Return [X, Y] of the center of cell containing provided text 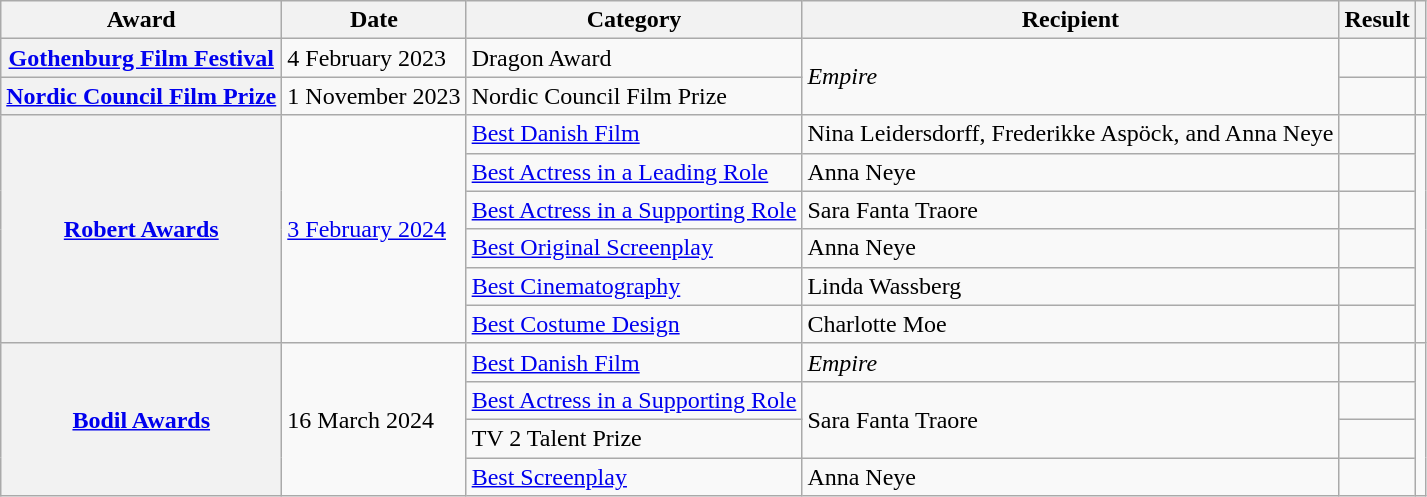
Award [142, 20]
Dragon Award [634, 58]
Charlotte Moe [1070, 324]
Best Screenplay [634, 477]
4 February 2023 [374, 58]
Linda Wassberg [1070, 286]
Date [374, 20]
Bodil Awards [142, 419]
1 November 2023 [374, 96]
TV 2 Talent Prize [634, 438]
Recipient [1070, 20]
Result [1377, 20]
Best Costume Design [634, 324]
Category [634, 20]
Gothenburg Film Festival [142, 58]
3 February 2024 [374, 229]
Best Actress in a Leading Role [634, 172]
Robert Awards [142, 229]
Best Original Screenplay [634, 248]
Nina Leidersdorff, Frederikke Aspöck, and Anna Neye [1070, 134]
Best Cinematography [634, 286]
16 March 2024 [374, 419]
